Detect which cell encompasses the target text, then output its (x, y) center coordinate. 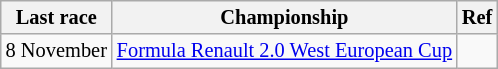
Formula Renault 2.0 West European Cup (284, 51)
Last race (56, 17)
Championship (284, 17)
Ref (477, 17)
8 November (56, 51)
